Determine the [X, Y] coordinate at the center of the cell enclosing the given text.  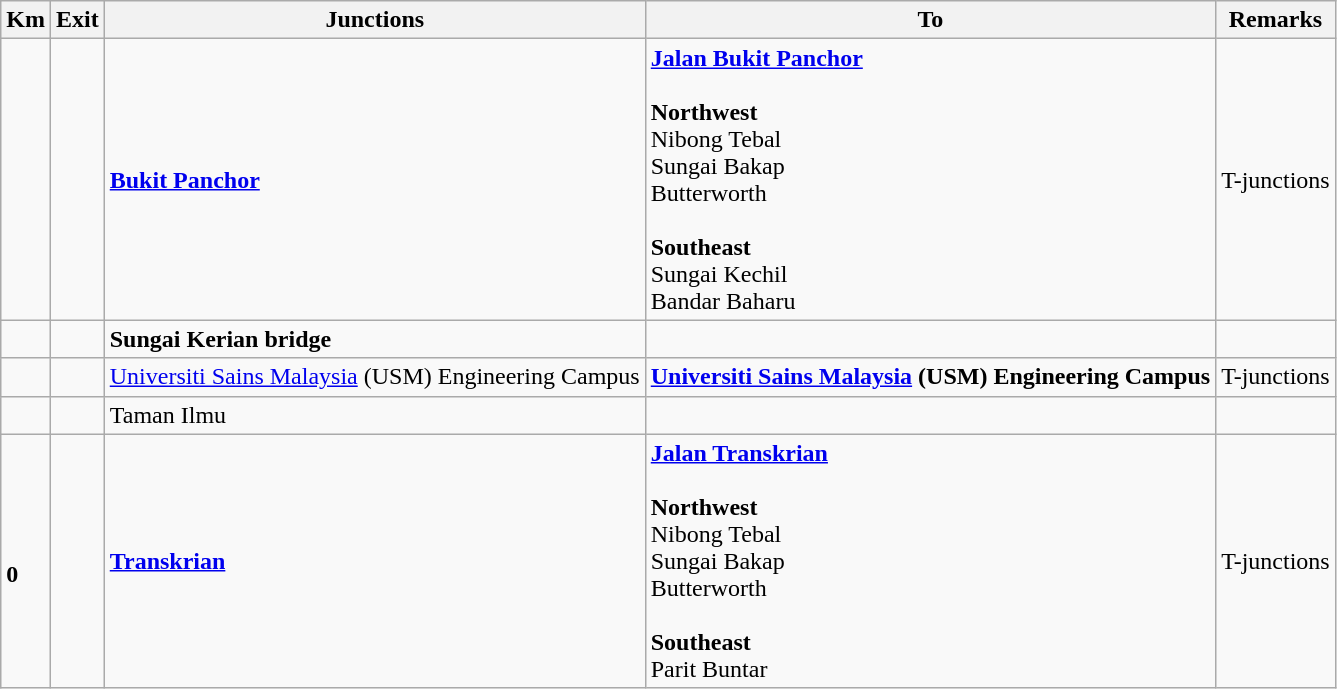
Junctions [374, 20]
To [930, 20]
Exit [77, 20]
0 [26, 561]
Transkrian [374, 561]
Bukit Panchor [374, 180]
Jalan TranskrianNorthwest Nibong Tebal Sungai Bakap ButterworthSoutheast Parit Buntar [930, 561]
Remarks [1276, 20]
Sungai Kerian bridge [374, 339]
Jalan Bukit PanchorNorthwest Nibong Tebal Sungai Bakap ButterworthSoutheast Sungai Kechil Bandar Baharu [930, 180]
Km [26, 20]
Taman Ilmu [374, 415]
